Capture the cell that displays the provided text and extract its (X, Y) central coordinate. 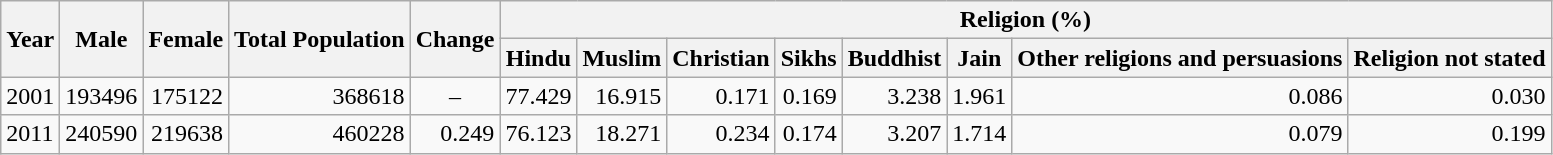
3.207 (894, 134)
0.030 (1450, 96)
76.123 (538, 134)
– (455, 96)
Christian (721, 58)
0.174 (808, 134)
0.249 (455, 134)
240590 (102, 134)
0.079 (1180, 134)
Muslim (622, 58)
Year (30, 39)
193496 (102, 96)
Religion (%) (1026, 20)
1.714 (980, 134)
Male (102, 39)
1.961 (980, 96)
Female (186, 39)
Religion not stated (1450, 58)
0.171 (721, 96)
3.238 (894, 96)
2001 (30, 96)
Other religions and persuasions (1180, 58)
0.086 (1180, 96)
460228 (320, 134)
Change (455, 39)
Hindu (538, 58)
Sikhs (808, 58)
18.271 (622, 134)
0.199 (1450, 134)
Total Population (320, 39)
Buddhist (894, 58)
2011 (30, 134)
16.915 (622, 96)
0.169 (808, 96)
219638 (186, 134)
77.429 (538, 96)
Jain (980, 58)
175122 (186, 96)
0.234 (721, 134)
368618 (320, 96)
